Output the (X, Y) coordinate of the center of the cell containing the given text.  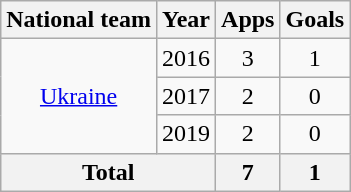
2017 (186, 96)
3 (248, 58)
2019 (186, 134)
7 (248, 172)
2016 (186, 58)
Goals (315, 20)
Year (186, 20)
Apps (248, 20)
Ukraine (79, 96)
Total (108, 172)
National team (79, 20)
